Output the [x, y] coordinate of the center of the cell containing the given text.  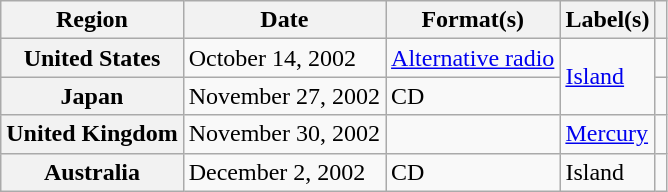
Australia [92, 172]
Label(s) [608, 20]
United Kingdom [92, 134]
Japan [92, 96]
Format(s) [473, 20]
Date [284, 20]
Region [92, 20]
December 2, 2002 [284, 172]
Mercury [608, 134]
October 14, 2002 [284, 58]
November 27, 2002 [284, 96]
November 30, 2002 [284, 134]
Alternative radio [473, 58]
United States [92, 58]
